Extract the [X, Y] coordinate from the center of the cell holding the provided text.  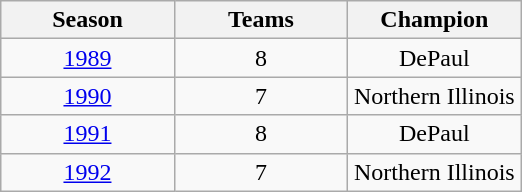
1992 [88, 172]
1989 [88, 58]
Champion [434, 20]
1991 [88, 134]
1990 [88, 96]
Teams [260, 20]
Season [88, 20]
